From the cell containing the given text, extract its center point as (X, Y) coordinate. 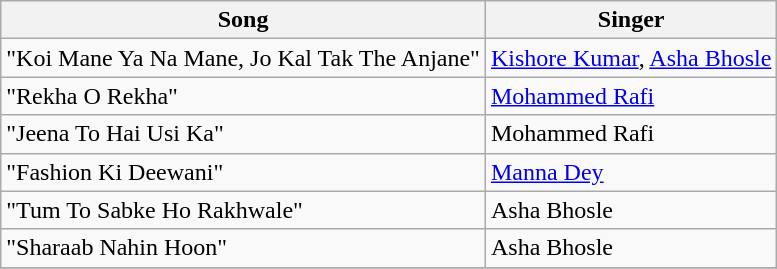
Song (244, 20)
"Fashion Ki Deewani" (244, 172)
"Koi Mane Ya Na Mane, Jo Kal Tak The Anjane" (244, 58)
"Rekha O Rekha" (244, 96)
"Jeena To Hai Usi Ka" (244, 134)
"Tum To Sabke Ho Rakhwale" (244, 210)
Kishore Kumar, Asha Bhosle (630, 58)
Manna Dey (630, 172)
Singer (630, 20)
"Sharaab Nahin Hoon" (244, 248)
